Detect which cell encompasses the target text, then output its [x, y] center coordinate. 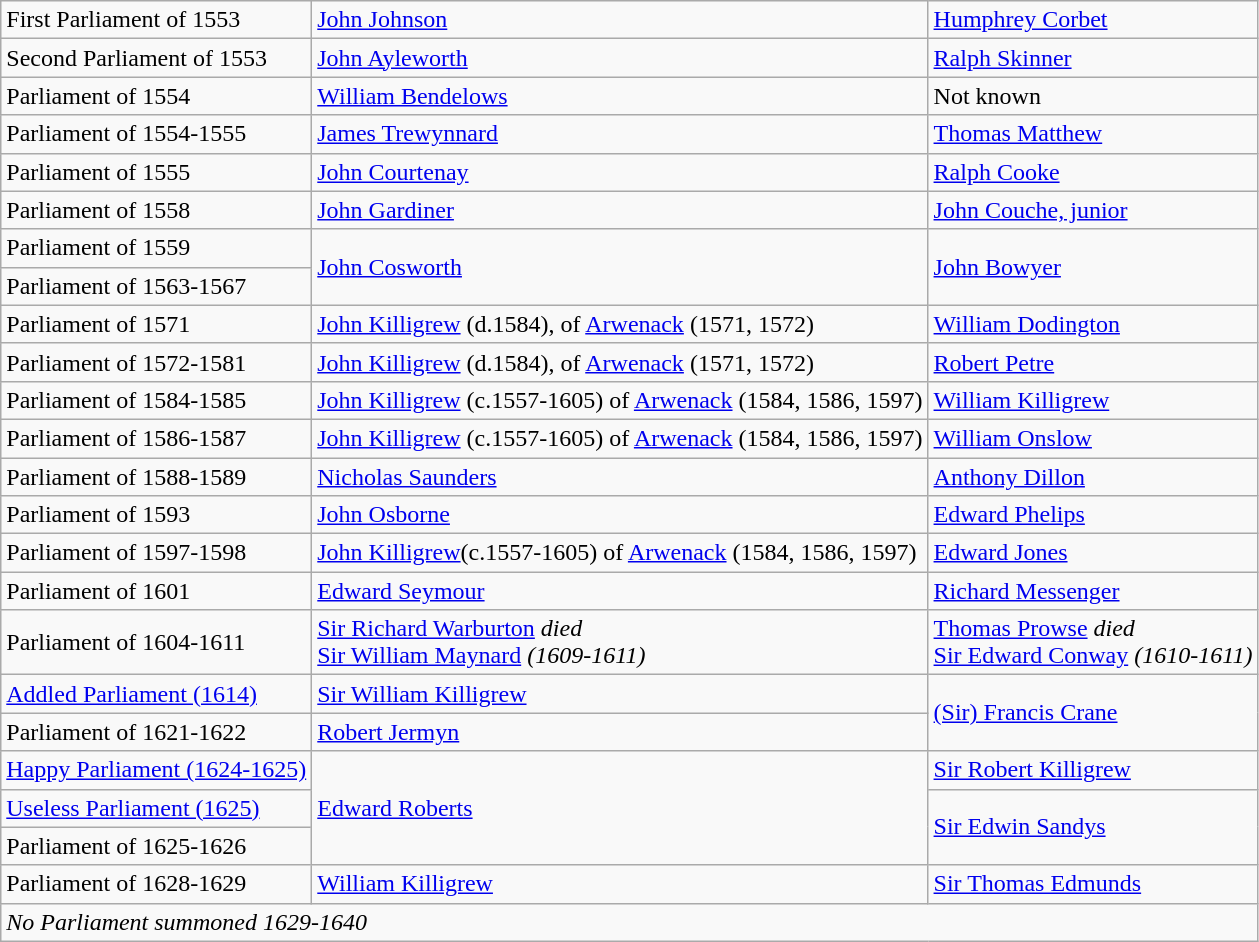
Parliament of 1625-1626 [156, 846]
Anthony Dillon [1093, 477]
Addled Parliament (1614) [156, 694]
William Onslow [1093, 438]
John Bowyer [1093, 267]
Sir Robert Killigrew [1093, 770]
Parliament of 1586-1587 [156, 438]
Edward Seymour [620, 591]
Sir Richard Warburton diedSir William Maynard (1609-1611) [620, 642]
Parliament of 1554 [156, 96]
William Dodington [1093, 324]
Edward Roberts [620, 808]
Parliament of 1558 [156, 210]
John Osborne [620, 515]
Happy Parliament (1624-1625) [156, 770]
Thomas Prowse diedSir Edward Conway (1610-1611) [1093, 642]
Edward Jones [1093, 553]
Ralph Skinner [1093, 58]
Parliament of 1555 [156, 172]
Sir William Killigrew [620, 694]
Parliament of 1571 [156, 324]
Parliament of 1572-1581 [156, 362]
Robert Jermyn [620, 732]
James Trewynnard [620, 134]
Robert Petre [1093, 362]
John Ayleworth [620, 58]
Nicholas Saunders [620, 477]
John Gardiner [620, 210]
Parliament of 1621-1622 [156, 732]
Second Parliament of 1553 [156, 58]
Parliament of 1593 [156, 515]
Parliament of 1559 [156, 248]
John Cosworth [620, 267]
(Sir) Francis Crane [1093, 713]
Not known [1093, 96]
Parliament of 1604-1611 [156, 642]
Humphrey Corbet [1093, 20]
Parliament of 1588-1589 [156, 477]
John Courtenay [620, 172]
Parliament of 1628-1629 [156, 884]
Parliament of 1597-1598 [156, 553]
No Parliament summoned 1629-1640 [630, 922]
Edward Phelips [1093, 515]
John Couche, junior [1093, 210]
Useless Parliament (1625) [156, 808]
John Killigrew(c.1557-1605) of Arwenack (1584, 1586, 1597) [620, 553]
Parliament of 1554-1555 [156, 134]
Parliament of 1563-1567 [156, 286]
Sir Edwin Sandys [1093, 827]
John Johnson [620, 20]
Ralph Cooke [1093, 172]
William Bendelows [620, 96]
Parliament of 1601 [156, 591]
Richard Messenger [1093, 591]
Parliament of 1584-1585 [156, 400]
Sir Thomas Edmunds [1093, 884]
Thomas Matthew [1093, 134]
First Parliament of 1553 [156, 20]
